Identify which cell holds the provided text, then report its (X, Y) central coordinate. 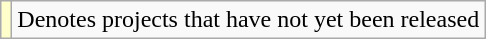
Denotes projects that have not yet been released (248, 20)
